Determine the (X, Y) coordinate at the center of the cell enclosing the given text.  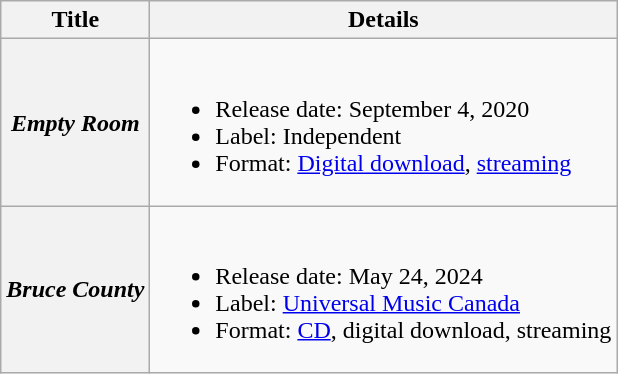
Title (76, 20)
Release date: May 24, 2024Label: Universal Music CanadaFormat: CD, digital download, streaming (384, 290)
Release date: September 4, 2020Label: IndependentFormat: Digital download, streaming (384, 122)
Bruce County (76, 290)
Empty Room (76, 122)
Details (384, 20)
